For the text-containing cell, return its midpoint in [X, Y] coordinate format. 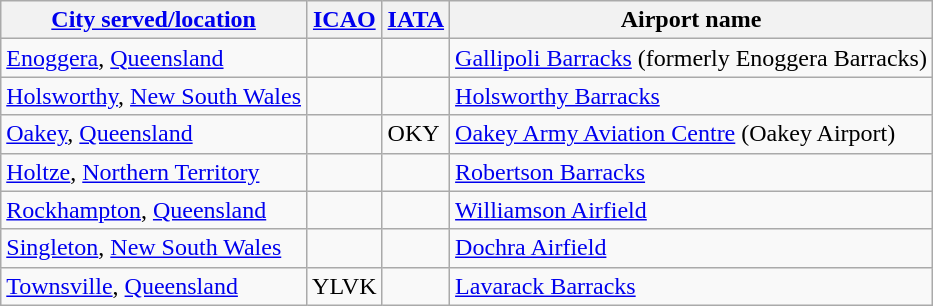
City served/location [154, 20]
Townsville, Queensland [154, 286]
Holsworthy, New South Wales [154, 96]
Robertson Barracks [692, 172]
Holsworthy Barracks [692, 96]
Holtze, Northern Territory [154, 172]
Dochra Airfield [692, 248]
ICAO [345, 20]
Singleton, New South Wales [154, 248]
IATA [416, 20]
Lavarack Barracks [692, 286]
Rockhampton, Queensland [154, 210]
Oakey Army Aviation Centre (Oakey Airport) [692, 134]
Airport name [692, 20]
Oakey, Queensland [154, 134]
YLVK [345, 286]
Gallipoli Barracks (formerly Enoggera Barracks) [692, 58]
Enoggera, Queensland [154, 58]
Williamson Airfield [692, 210]
OKY [416, 134]
